Capture the cell that displays the provided text and extract its (X, Y) central coordinate. 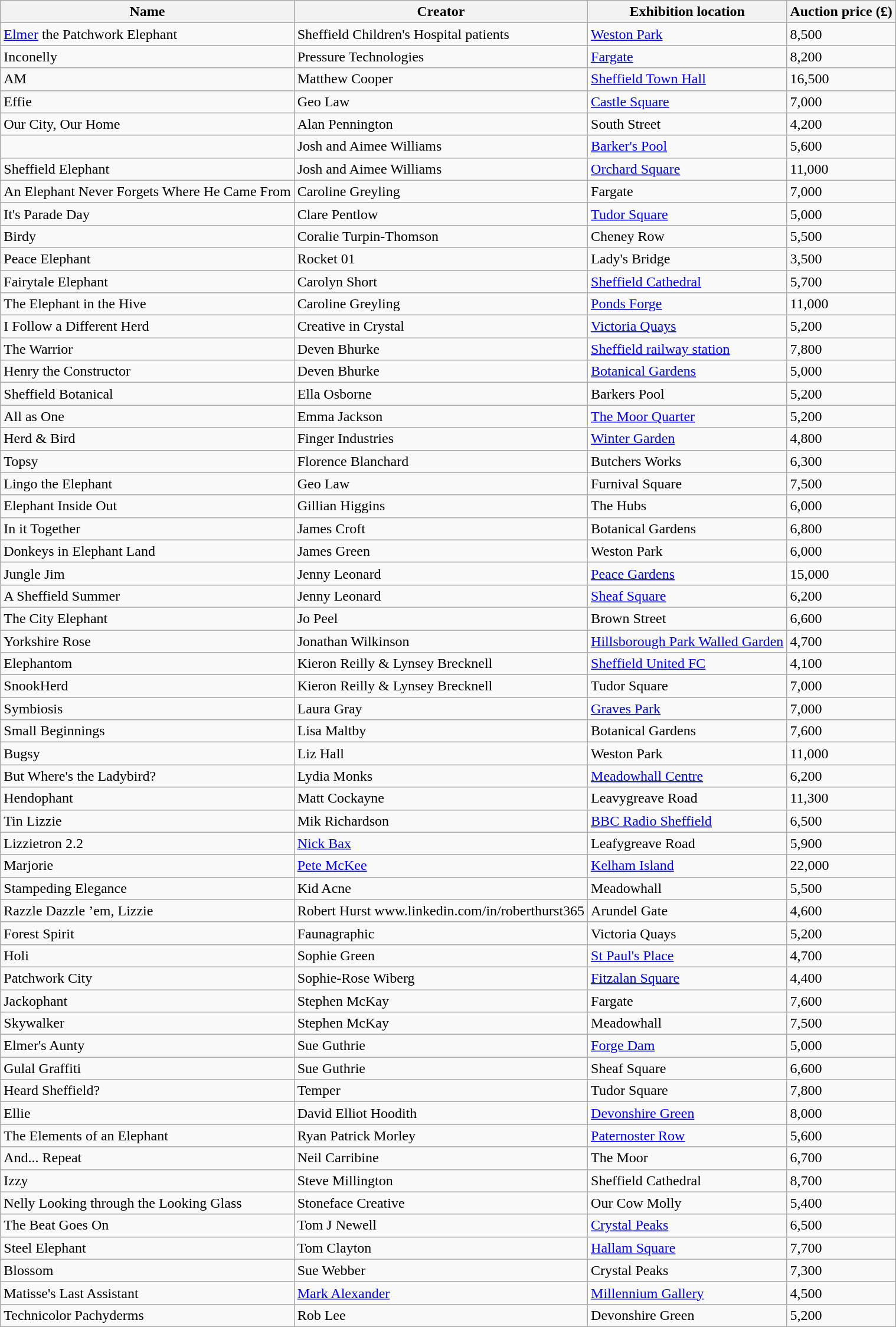
The City Elephant (148, 618)
Sheffield Town Hall (687, 79)
Pressure Technologies (440, 57)
Elmer the Patchwork Elephant (148, 34)
5,900 (841, 843)
Lydia Monks (440, 776)
Gillian Higgins (440, 506)
Steve Millington (440, 1181)
Sophie Green (440, 956)
6,700 (841, 1158)
Matisse's Last Assistant (148, 1293)
Jonathan Wilkinson (440, 641)
Tom Clayton (440, 1248)
Auction price (£) (841, 12)
And... Repeat (148, 1158)
Lizzietron 2.2 (148, 843)
4,600 (841, 911)
Sue Webber (440, 1270)
Carolyn Short (440, 282)
Sheffield Botanical (148, 394)
22,000 (841, 866)
The Moor Quarter (687, 416)
In it Together (148, 529)
Marjorie (148, 866)
Stampeding Elegance (148, 888)
Gulal Graffiti (148, 1068)
Stoneface Creative (440, 1203)
Orchard Square (687, 169)
Holi (148, 956)
Fairytale Elephant (148, 282)
SnookHerd (148, 686)
AM (148, 79)
Rocket 01 (440, 259)
Technicolor Pachyderms (148, 1315)
Florence Blanchard (440, 461)
Sheffield United FC (687, 664)
Coralie Turpin-Thomson (440, 236)
Cheney Row (687, 236)
All as One (148, 416)
The Beat Goes On (148, 1225)
7,300 (841, 1270)
8,700 (841, 1181)
4,800 (841, 439)
I Follow a Different Herd (148, 327)
Herd & Bird (148, 439)
Heard Sheffield? (148, 1091)
4,500 (841, 1293)
Ryan Patrick Morley (440, 1136)
James Green (440, 551)
Steel Elephant (148, 1248)
Nick Bax (440, 843)
7,700 (841, 1248)
The Hubs (687, 506)
Fitzalan Square (687, 978)
Forest Spirit (148, 933)
Barkers Pool (687, 394)
Lisa Maltby (440, 731)
The Moor (687, 1158)
Clare Pentlow (440, 214)
The Elements of an Elephant (148, 1136)
5,400 (841, 1203)
Hendophant (148, 798)
11,300 (841, 798)
Elephant Inside Out (148, 506)
Elmer's Aunty (148, 1046)
Razzle Dazzle ’em, Lizzie (148, 911)
Finger Industries (440, 439)
Ellie (148, 1113)
Mik Richardson (440, 821)
A Sheffield Summer (148, 596)
Leavygreave Road (687, 798)
Tom J Newell (440, 1225)
Tin Lizzie (148, 821)
Matt Cockayne (440, 798)
Sheffield Children's Hospital patients (440, 34)
James Croft (440, 529)
Topsy (148, 461)
Emma Jackson (440, 416)
16,500 (841, 79)
Skywalker (148, 1023)
Lingo the Elephant (148, 484)
St Paul's Place (687, 956)
4,400 (841, 978)
David Elliot Hoodith (440, 1113)
An Elephant Never Forgets Where He Came From (148, 191)
Yorkshire Rose (148, 641)
The Elephant in the Hive (148, 304)
Alan Pennington (440, 124)
South Street (687, 124)
Our Cow Molly (687, 1203)
Nelly Looking through the Looking Glass (148, 1203)
Millennium Gallery (687, 1293)
Paternoster Row (687, 1136)
Mark Alexander (440, 1293)
3,500 (841, 259)
Graves Park (687, 709)
Sheffield Elephant (148, 169)
Leafygreave Road (687, 843)
Brown Street (687, 618)
Faunagraphic (440, 933)
Bugsy (148, 754)
Effie (148, 102)
Peace Elephant (148, 259)
5,700 (841, 282)
Name (148, 12)
The Warrior (148, 349)
But Where's the Ladybird? (148, 776)
Matthew Cooper (440, 79)
Ponds Forge (687, 304)
Sophie-Rose Wiberg (440, 978)
Neil Carribine (440, 1158)
Jackophant (148, 1001)
Symbiosis (148, 709)
Lady's Bridge (687, 259)
Elephantom (148, 664)
Kid Acne (440, 888)
Ella Osborne (440, 394)
Henry the Constructor (148, 371)
6,300 (841, 461)
Barker's Pool (687, 146)
It's Parade Day (148, 214)
Peace Gardens (687, 573)
Creative in Crystal (440, 327)
Hillsborough Park Walled Garden (687, 641)
4,100 (841, 664)
Pete McKee (440, 866)
Castle Square (687, 102)
Jungle Jim (148, 573)
Small Beginnings (148, 731)
8,000 (841, 1113)
15,000 (841, 573)
8,200 (841, 57)
Butchers Works (687, 461)
Furnival Square (687, 484)
Temper (440, 1091)
4,200 (841, 124)
BBC Radio Sheffield (687, 821)
8,500 (841, 34)
Birdy (148, 236)
Izzy (148, 1181)
Arundel Gate (687, 911)
Hallam Square (687, 1248)
Our City, Our Home (148, 124)
Winter Garden (687, 439)
Laura Gray (440, 709)
Donkeys in Elephant Land (148, 551)
Jo Peel (440, 618)
Liz Hall (440, 754)
Creator (440, 12)
Patchwork City (148, 978)
Sheffield railway station (687, 349)
Robert Hurst www.linkedin.com/in/roberthurst365 (440, 911)
Blossom (148, 1270)
6,800 (841, 529)
Kelham Island (687, 866)
Inconelly (148, 57)
Exhibition location (687, 12)
Forge Dam (687, 1046)
Meadowhall Centre (687, 776)
Rob Lee (440, 1315)
